Locate the cell with the specified text and output its (X, Y) center coordinate. 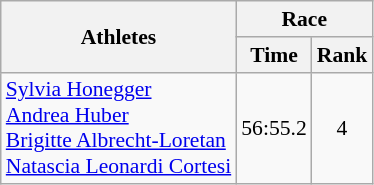
Time (274, 55)
Sylvia HoneggerAndrea HuberBrigitte Albrecht-LoretanNatascia Leonardi Cortesi (119, 128)
Race (304, 19)
Rank (342, 55)
4 (342, 128)
56:55.2 (274, 128)
Athletes (119, 36)
